Output the [X, Y] coordinate of the center of the cell containing the given text.  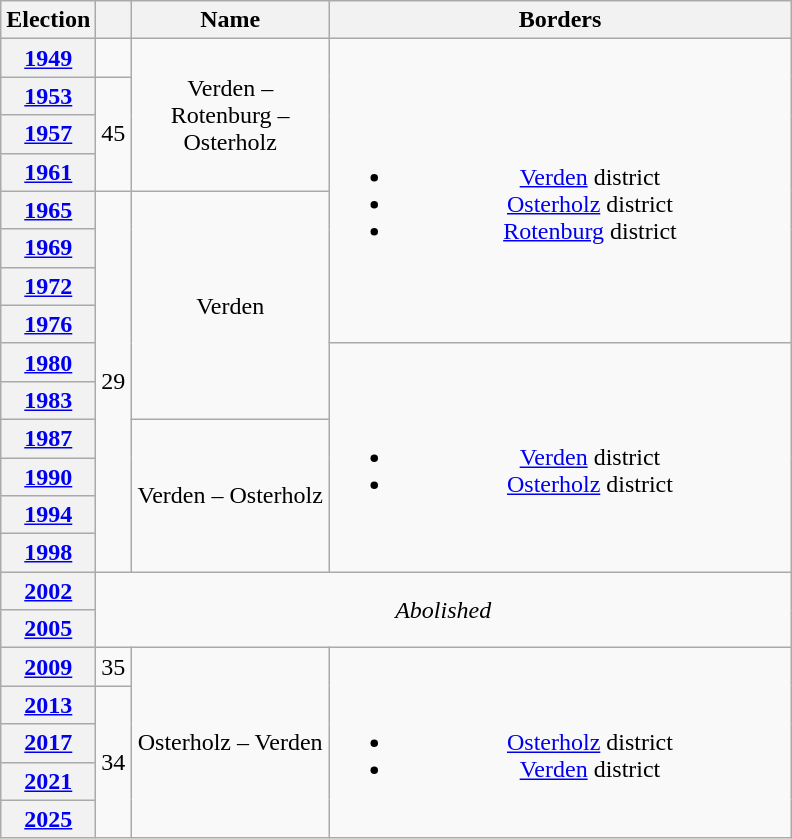
2017 [48, 743]
Verden – Rotenburg – Osterholz [230, 115]
Osterholz districtVerden district [560, 743]
Abolished [444, 610]
1998 [48, 553]
Verden districtOsterholz districtRotenburg district [560, 191]
2021 [48, 781]
2005 [48, 629]
1983 [48, 400]
1957 [48, 134]
Borders [560, 20]
1987 [48, 438]
1965 [48, 210]
Verden districtOsterholz district [560, 457]
1961 [48, 172]
1969 [48, 248]
35 [114, 667]
Name [230, 20]
1953 [48, 96]
29 [114, 382]
Election [48, 20]
1949 [48, 58]
Verden [230, 305]
1976 [48, 324]
1990 [48, 477]
1980 [48, 362]
2013 [48, 705]
Verden – Osterholz [230, 495]
2025 [48, 819]
1972 [48, 286]
Osterholz – Verden [230, 743]
1994 [48, 515]
2009 [48, 667]
34 [114, 762]
2002 [48, 591]
45 [114, 134]
